Return (X, Y) of the center of cell containing provided text 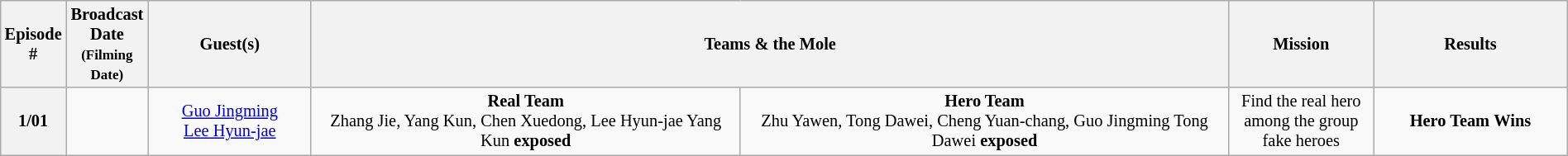
Guo JingmingLee Hyun-jae (230, 121)
Mission (1302, 44)
Episode # (33, 44)
Results (1470, 44)
Broadcast Date (Filming Date) (108, 44)
Real TeamZhang Jie, Yang Kun, Chen Xuedong, Lee Hyun-jae Yang Kun exposed (526, 121)
Guest(s) (230, 44)
Teams & the Mole (770, 44)
Find the real hero among the group fake heroes (1302, 121)
1/01 (33, 121)
Hero Team Wins (1470, 121)
Hero TeamZhu Yawen, Tong Dawei, Cheng Yuan-chang, Guo Jingming Tong Dawei exposed (984, 121)
